Scan for the cell matching the given text and deliver its (X, Y) coordinate at center. 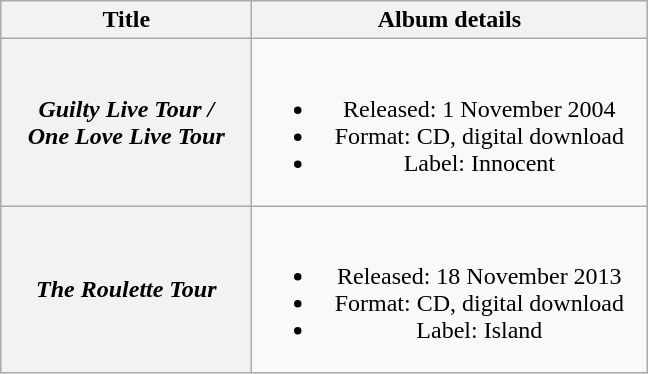
Album details (450, 20)
Released: 18 November 2013Format: CD, digital downloadLabel: Island (450, 290)
Released: 1 November 2004Format: CD, digital downloadLabel: Innocent (450, 122)
Guilty Live Tour /One Love Live Tour (126, 122)
Title (126, 20)
The Roulette Tour (126, 290)
